Extract the [X, Y] coordinate from the center of the cell holding the provided text.  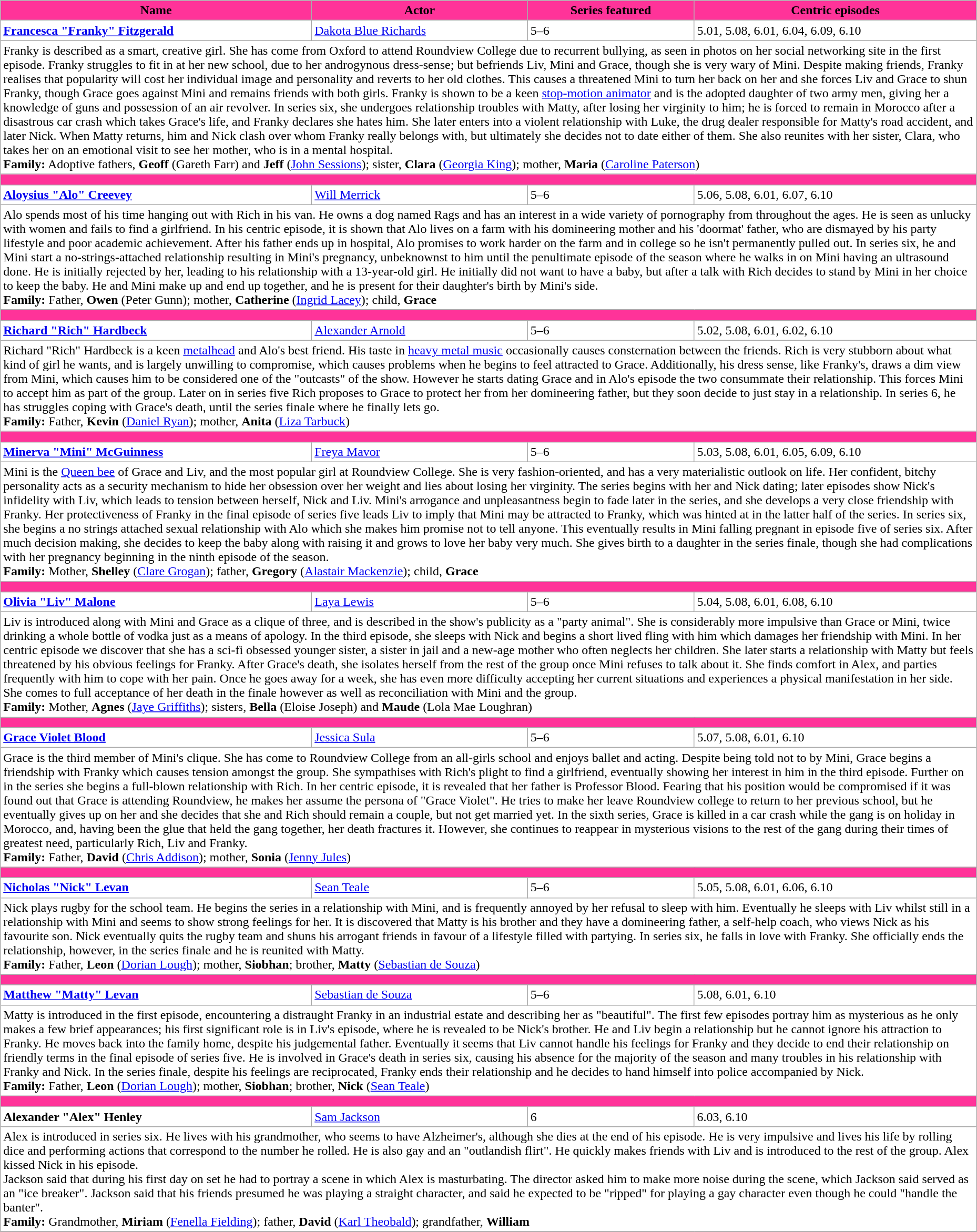
Aloysius "Alo" Creevey [156, 195]
6.03, 6.10 [835, 1116]
Sean Teale [420, 888]
Francesca "Franky" Fitzgerald [156, 30]
5.07, 5.08, 6.01, 6.10 [835, 738]
Actor [420, 11]
Sam Jackson [420, 1116]
Jessica Sula [420, 738]
Centric episodes [835, 11]
Grace Violet Blood [156, 738]
Olivia "Liv" Malone [156, 602]
Matthew "Matty" Levan [156, 995]
Name [156, 11]
Richard "Rich" Hardbeck [156, 330]
5.02, 5.08, 6.01, 6.02, 6.10 [835, 330]
Laya Lewis [420, 602]
5.01, 5.08, 6.01, 6.04, 6.09, 6.10 [835, 30]
5.03, 5.08, 6.01, 6.05, 6.09, 6.10 [835, 452]
Series featured [611, 11]
5.06, 5.08, 6.01, 6.07, 6.10 [835, 195]
Alexander Arnold [420, 330]
Will Merrick [420, 195]
Sebastian de Souza [420, 995]
5.04, 5.08, 6.01, 6.08, 6.10 [835, 602]
5.05, 5.08, 6.01, 6.06, 6.10 [835, 888]
Alexander "Alex" Henley [156, 1116]
5.08, 6.01, 6.10 [835, 995]
6 [611, 1116]
Freya Mavor [420, 452]
Dakota Blue Richards [420, 30]
Nicholas "Nick" Levan [156, 888]
Minerva "Mini" McGuinness [156, 452]
